Locate the cell with the specified text and output its [x, y] center coordinate. 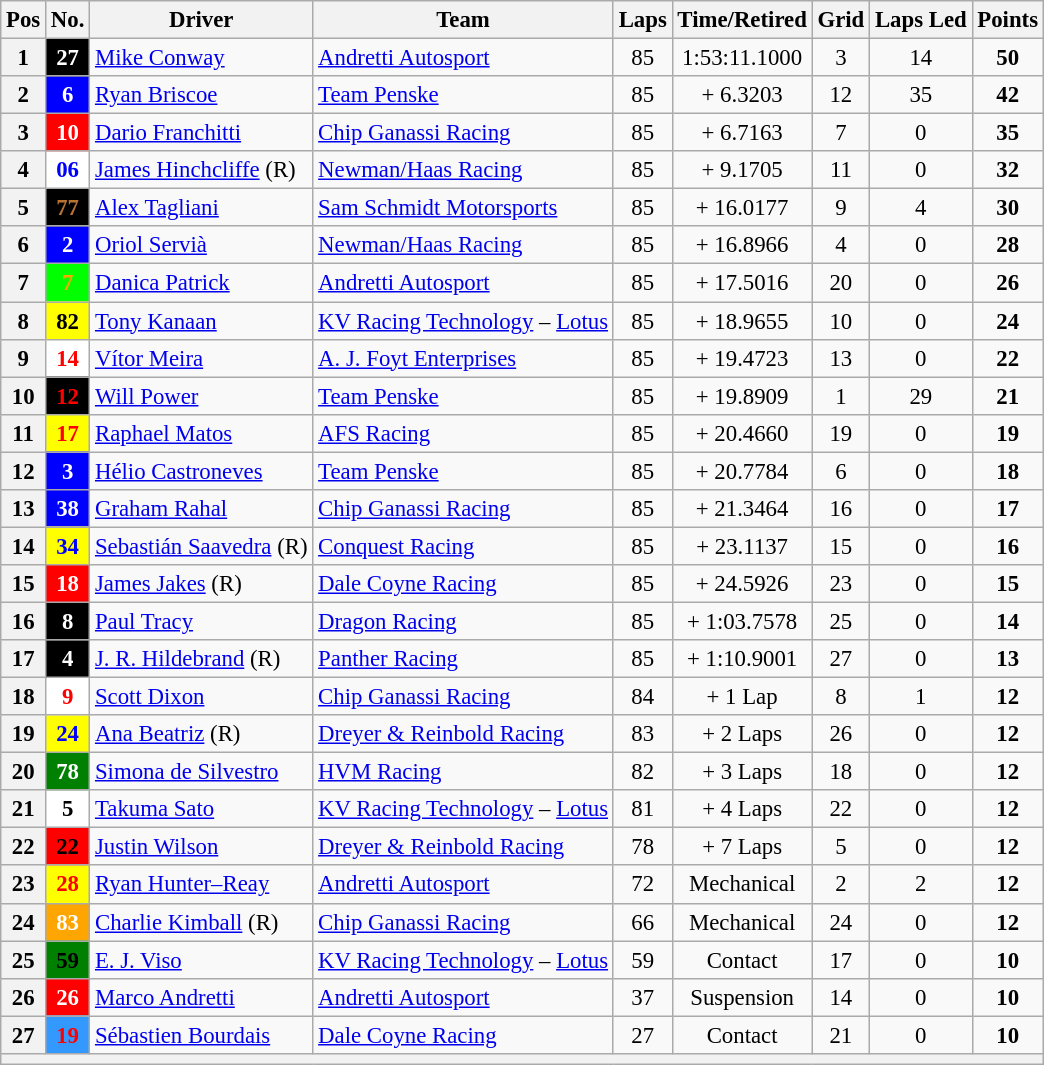
+ 3 Laps [742, 772]
72 [642, 885]
Driver [202, 20]
Sam Schmidt Motorsports [464, 208]
Paul Tracy [202, 621]
Hélio Castroneves [202, 471]
Sebastián Saavedra (R) [202, 546]
Points [1008, 20]
Charlie Kimball (R) [202, 922]
Takuma Sato [202, 809]
Grid [840, 20]
+ 2 Laps [742, 734]
Laps Led [921, 20]
Vítor Meira [202, 358]
06 [68, 170]
+ 17.5016 [742, 283]
30 [1008, 208]
+ 19.4723 [742, 358]
38 [68, 509]
Will Power [202, 396]
+ 7 Laps [742, 847]
Tony Kanaan [202, 321]
42 [1008, 95]
37 [642, 997]
+ 18.9655 [742, 321]
Ryan Hunter–Reay [202, 885]
Suspension [742, 997]
+ 9.1705 [742, 170]
+ 1:10.9001 [742, 659]
+ 20.7784 [742, 471]
+ 19.8909 [742, 396]
Time/Retired [742, 20]
Ryan Briscoe [202, 95]
Team [464, 20]
50 [1008, 58]
66 [642, 922]
Dragon Racing [464, 621]
+ 1 Lap [742, 697]
Raphael Matos [202, 433]
Laps [642, 20]
+ 16.8966 [742, 245]
34 [68, 546]
32 [1008, 170]
HVM Racing [464, 772]
Justin Wilson [202, 847]
Sébastien Bourdais [202, 1035]
+ 23.1137 [742, 546]
77 [68, 208]
+ 16.0177 [742, 208]
Danica Patrick [202, 283]
Alex Tagliani [202, 208]
J. R. Hildebrand (R) [202, 659]
84 [642, 697]
+ 4 Laps [742, 809]
James Hinchcliffe (R) [202, 170]
81 [642, 809]
Pos [24, 20]
No. [68, 20]
+ 24.5926 [742, 584]
+ 20.4660 [742, 433]
Dario Franchitti [202, 133]
Oriol Servià [202, 245]
Graham Rahal [202, 509]
Marco Andretti [202, 997]
1:53:11.1000 [742, 58]
James Jakes (R) [202, 584]
+ 6.3203 [742, 95]
Simona de Silvestro [202, 772]
Mike Conway [202, 58]
+ 21.3464 [742, 509]
+ 6.7163 [742, 133]
Ana Beatriz (R) [202, 734]
E. J. Viso [202, 960]
Panther Racing [464, 659]
AFS Racing [464, 433]
A. J. Foyt Enterprises [464, 358]
+ 1:03.7578 [742, 621]
29 [921, 396]
Conquest Racing [464, 546]
Scott Dixon [202, 697]
